Scan for the cell matching the given text and deliver its (x, y) coordinate at center. 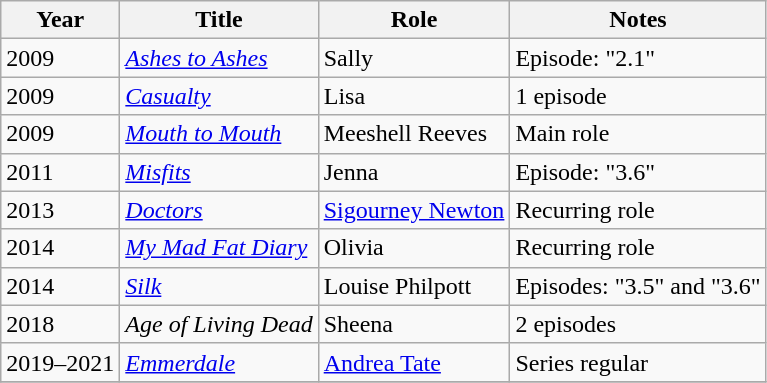
Olivia (414, 248)
2011 (60, 172)
Sigourney Newton (414, 210)
Lisa (414, 96)
Episodes: "3.5" and "3.6" (638, 286)
Jenna (414, 172)
Misfits (219, 172)
Doctors (219, 210)
2 episodes (638, 324)
Louise Philpott (414, 286)
2019–2021 (60, 362)
Ashes to Ashes (219, 58)
Role (414, 20)
Sheena (414, 324)
Year (60, 20)
2018 (60, 324)
Sally (414, 58)
My Mad Fat Diary (219, 248)
2013 (60, 210)
Episode: "3.6" (638, 172)
Mouth to Mouth (219, 134)
Meeshell Reeves (414, 134)
Episode: "2.1" (638, 58)
Andrea Tate (414, 362)
Emmerdale (219, 362)
Notes (638, 20)
Casualty (219, 96)
Main role (638, 134)
Series regular (638, 362)
Age of Living Dead (219, 324)
1 episode (638, 96)
Silk (219, 286)
Title (219, 20)
